Detect which cell encompasses the target text, then output its (x, y) center coordinate. 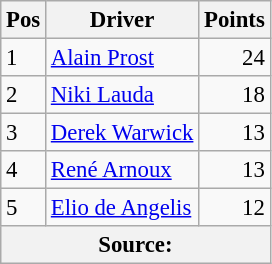
5 (24, 208)
Source: (136, 245)
Points (234, 20)
18 (234, 95)
Alain Prost (122, 58)
Derek Warwick (122, 133)
Driver (122, 20)
2 (24, 95)
Pos (24, 20)
1 (24, 58)
4 (24, 170)
Niki Lauda (122, 95)
12 (234, 208)
3 (24, 133)
René Arnoux (122, 170)
Elio de Angelis (122, 208)
24 (234, 58)
